From the cell containing the given text, extract its center point as [X, Y] coordinate. 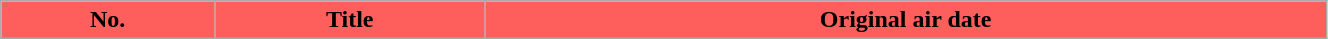
Title [350, 20]
No. [108, 20]
Original air date [906, 20]
